Return (x, y) of the center of cell containing provided text 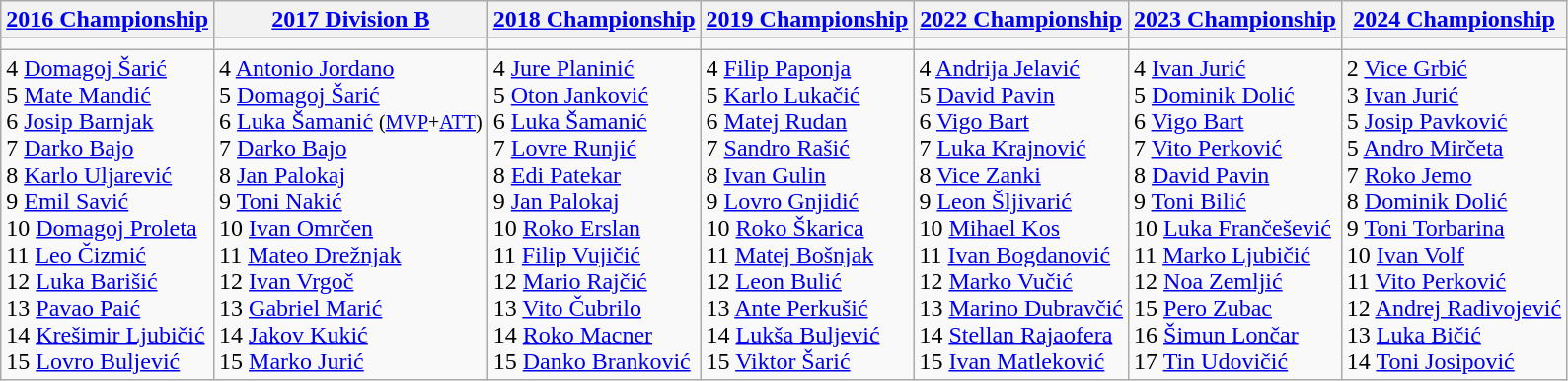
2016 Championship (108, 20)
2018 Championship (594, 20)
2024 Championship (1454, 20)
2023 Championship (1235, 20)
2017 Division B (351, 20)
2022 Championship (1021, 20)
2019 Championship (807, 20)
